Find where the given text appears and provide that cell's center as [X, Y] coordinate. 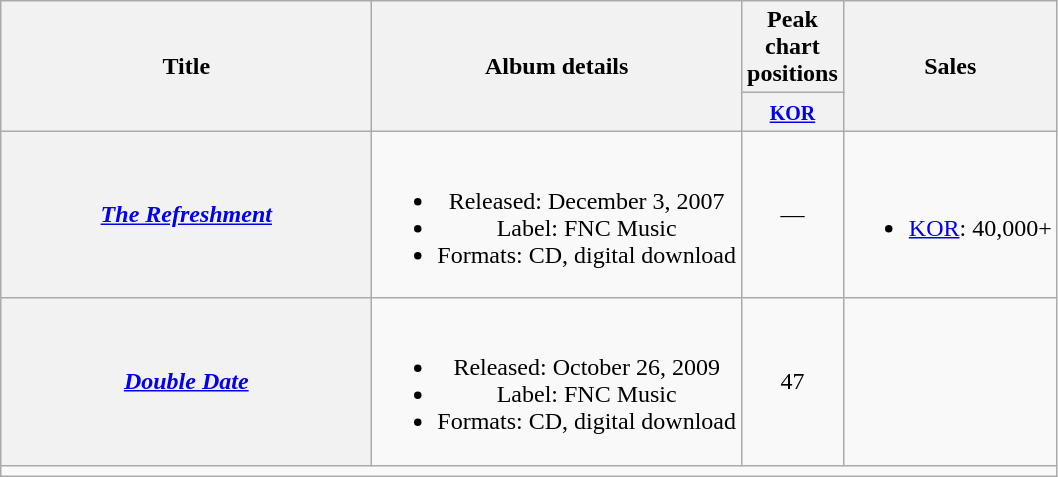
47 [793, 382]
Released: October 26, 2009Label: FNC MusicFormats: CD, digital download [557, 382]
Peak chart positions [793, 47]
Released: December 3, 2007Label: FNC MusicFormats: CD, digital download [557, 214]
KOR: 40,000+ [950, 214]
The Refreshment [186, 214]
Title [186, 66]
Sales [950, 66]
Album details [557, 66]
Double Date [186, 382]
— [793, 214]
KOR [793, 112]
